Detect which cell encompasses the target text, then output its [X, Y] center coordinate. 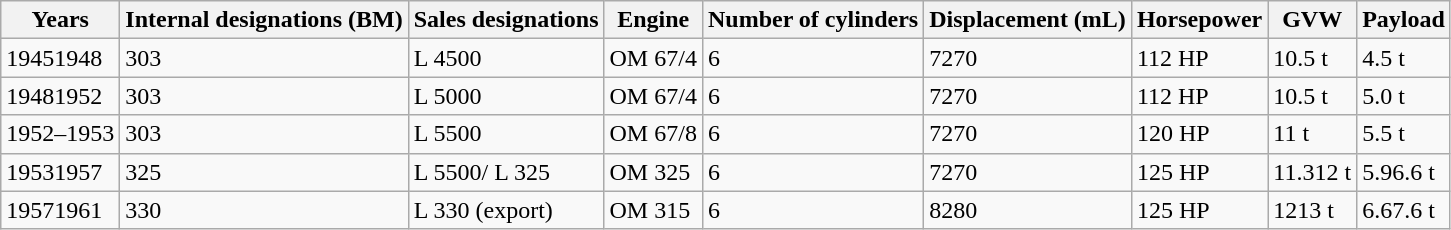
11.312 t [1312, 172]
OM 325 [653, 172]
Number of cylinders [812, 20]
L 4500 [506, 58]
120 HP [1199, 134]
19571961 [60, 210]
Payload [1404, 20]
Horsepower [1199, 20]
L 330 (export) [506, 210]
11 t [1312, 134]
5.96.6 t [1404, 172]
4.5 t [1404, 58]
19531957 [60, 172]
L 5500/ L 325 [506, 172]
OM 315 [653, 210]
19451948 [60, 58]
Internal designations (BM) [264, 20]
L 5500 [506, 134]
Years [60, 20]
GVW [1312, 20]
Sales designations [506, 20]
L 5000 [506, 96]
Displacement (mL) [1028, 20]
325 [264, 172]
8280 [1028, 210]
1952–1953 [60, 134]
Engine [653, 20]
19481952 [60, 96]
330 [264, 210]
5.0 t [1404, 96]
OM 67/8 [653, 134]
5.5 t [1404, 134]
6.67.6 t [1404, 210]
1213 t [1312, 210]
